From the cell containing the given text, extract its center point as [X, Y] coordinate. 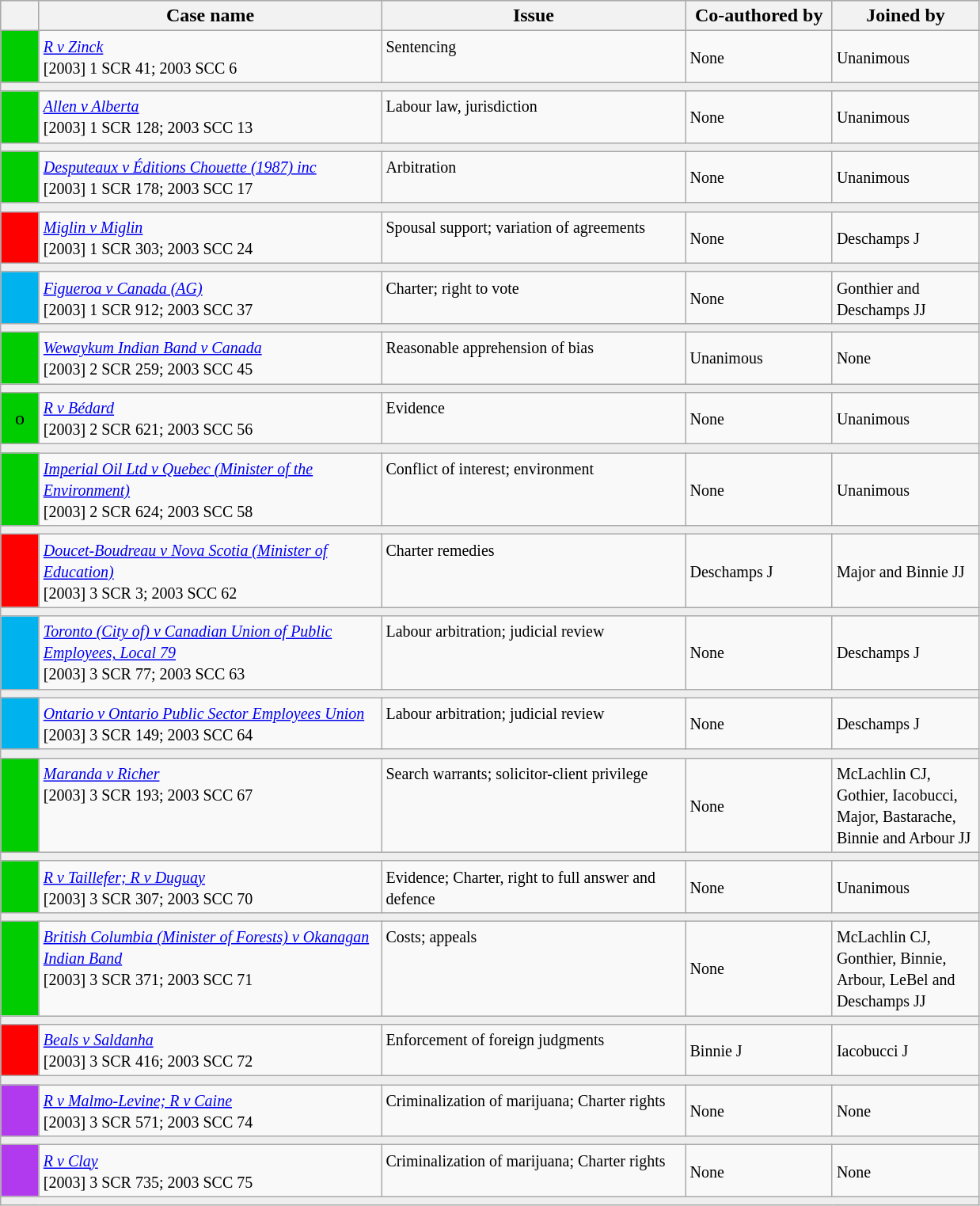
R v Clay [2003] 3 SCR 735; 2003 SCC 75 [211, 1170]
Major and Binnie JJ [906, 571]
Case name [211, 16]
Charter remedies [534, 571]
Sentencing [534, 57]
Gonthier and Deschamps JJ [906, 298]
Maranda v Richer [2003] 3 SCR 193; 2003 SCC 67 [211, 805]
Binnie J [758, 1050]
Evidence; Charter, right to full answer and defence [534, 887]
R v Zinck [2003] 1 SCR 41; 2003 SCC 6 [211, 57]
Joined by [906, 16]
Reasonable apprehension of bias [534, 358]
McLachlin CJ, Gothier, Iacobucci, Major, Bastarache, Binnie and Arbour JJ [906, 805]
o [21, 418]
R v Bédard [2003] 2 SCR 621; 2003 SCC 56 [211, 418]
Miglin v Miglin [2003] 1 SCR 303; 2003 SCC 24 [211, 238]
Toronto (City of) v Canadian Union of Public Employees, Local 79 [2003] 3 SCR 77; 2003 SCC 63 [211, 652]
Issue [534, 16]
Spousal support; variation of agreements [534, 238]
British Columbia (Minister of Forests) v Okanagan Indian Band [2003] 3 SCR 371; 2003 SCC 71 [211, 968]
Ontario v Ontario Public Sector Employees Union [2003] 3 SCR 149; 2003 SCC 64 [211, 724]
Search warrants; solicitor-client privilege [534, 805]
Figueroa v Canada (AG) [2003] 1 SCR 912; 2003 SCC 37 [211, 298]
Doucet-Boudreau v Nova Scotia (Minister of Education) [2003] 3 SCR 3; 2003 SCC 62 [211, 571]
Wewaykum Indian Band v Canada [2003] 2 SCR 259; 2003 SCC 45 [211, 358]
Allen v Alberta [2003] 1 SCR 128; 2003 SCC 13 [211, 117]
Desputeaux v Éditions Chouette (1987) inc [2003] 1 SCR 178; 2003 SCC 17 [211, 177]
R v Malmo-Levine; R v Caine [2003] 3 SCR 571; 2003 SCC 74 [211, 1110]
Enforcement of foreign judgments [534, 1050]
Co-authored by [758, 16]
R v Taillefer; R v Duguay [2003] 3 SCR 307; 2003 SCC 70 [211, 887]
Costs; appeals [534, 968]
Charter; right to vote [534, 298]
Iacobucci J [906, 1050]
Arbitration [534, 177]
Conflict of interest; environment [534, 489]
Labour law, jurisdiction [534, 117]
Imperial Oil Ltd v Quebec (Minister of the Environment) [2003] 2 SCR 624; 2003 SCC 58 [211, 489]
Beals v Saldanha [2003] 3 SCR 416; 2003 SCC 72 [211, 1050]
McLachlin CJ, Gonthier, Binnie, Arbour, LeBel and Deschamps JJ [906, 968]
Evidence [534, 418]
